Provide the [X, Y] coordinate of the cell's center where the given text is located.  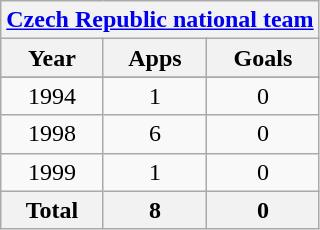
Goals [263, 58]
1998 [52, 134]
Czech Republic national team [160, 20]
Year [52, 58]
1999 [52, 172]
6 [155, 134]
Apps [155, 58]
8 [155, 210]
Total [52, 210]
1994 [52, 96]
